Scan for the cell matching the given text and deliver its [X, Y] coordinate at center. 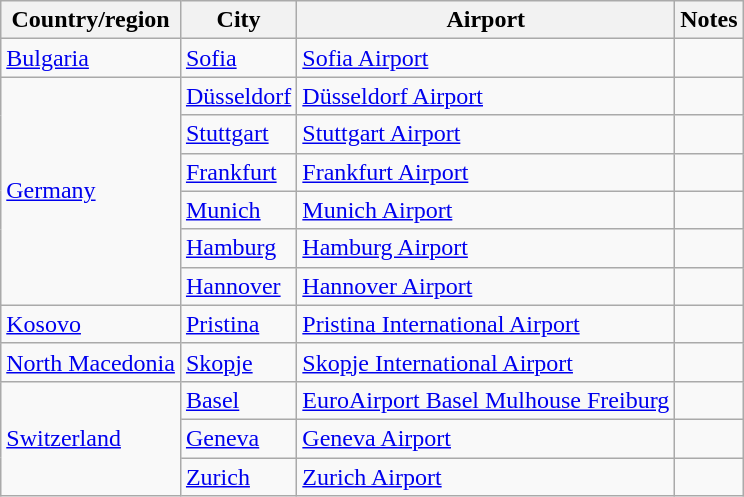
Germany [91, 191]
Pristina [238, 324]
Hannover Airport [486, 286]
City [238, 20]
Hannover [238, 286]
Munich Airport [486, 210]
Country/region [91, 20]
Düsseldorf Airport [486, 96]
Switzerland [91, 438]
Sofia [238, 58]
Geneva [238, 438]
Basel [238, 400]
Sofia Airport [486, 58]
Frankfurt Airport [486, 172]
Kosovo [91, 324]
Hamburg Airport [486, 248]
Hamburg [238, 248]
Stuttgart [238, 134]
Frankfurt [238, 172]
Munich [238, 210]
Stuttgart Airport [486, 134]
Airport [486, 20]
Bulgaria [91, 58]
Geneva Airport [486, 438]
Zurich Airport [486, 477]
EuroAirport Basel Mulhouse Freiburg [486, 400]
Notes [709, 20]
Skopje International Airport [486, 362]
Pristina International Airport [486, 324]
Skopje [238, 362]
North Macedonia [91, 362]
Düsseldorf [238, 96]
Zurich [238, 477]
